For the text-containing cell, return its midpoint in [x, y] coordinate format. 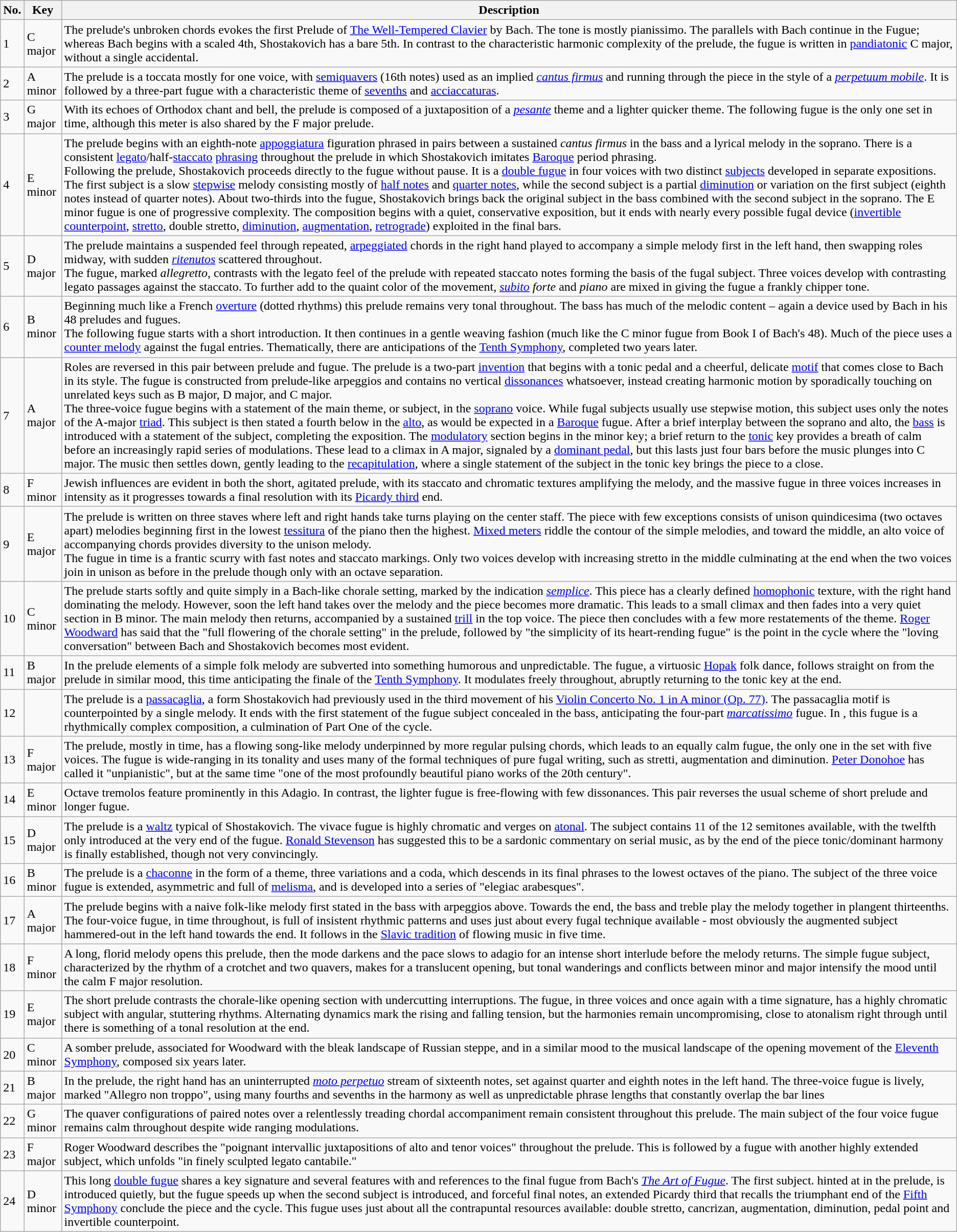
16 [12, 880]
15 [12, 840]
Key [43, 10]
5 [12, 266]
6 [12, 327]
10 [12, 618]
A minor [43, 84]
12 [12, 712]
D minor [43, 1201]
24 [12, 1201]
14 [12, 800]
11 [12, 672]
22 [12, 1121]
Description [509, 10]
2 [12, 84]
18 [12, 967]
C major [43, 43]
21 [12, 1087]
G major [43, 117]
9 [12, 544]
G minor [43, 1121]
7 [12, 415]
13 [12, 760]
No. [12, 10]
23 [12, 1154]
19 [12, 1014]
4 [12, 184]
20 [12, 1055]
8 [12, 490]
3 [12, 117]
1 [12, 43]
17 [12, 920]
